Locate the cell with the specified text and output its (x, y) center coordinate. 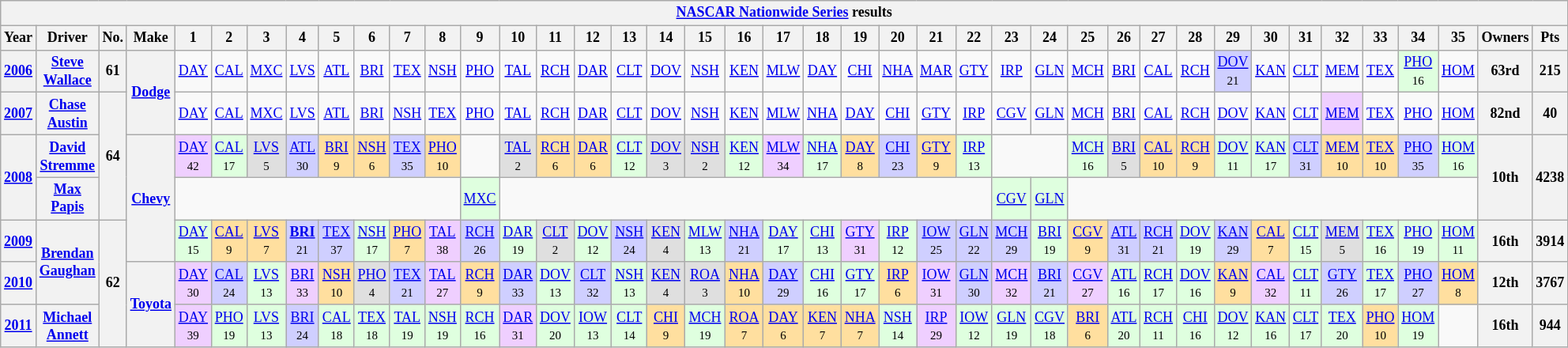
63rd (1505, 71)
BRI6 (1087, 326)
TEX16 (1380, 241)
26 (1124, 38)
TAL19 (408, 326)
27 (1159, 38)
NSH2 (705, 156)
29 (1233, 38)
MCH29 (1012, 241)
11 (556, 38)
Steve Wallace (67, 71)
15 (705, 38)
BRI9 (337, 156)
KEN12 (744, 156)
215 (1551, 71)
22 (974, 38)
BRI5 (1124, 156)
NHA17 (823, 156)
DAY6 (782, 326)
MCH16 (1087, 156)
TEX18 (371, 326)
13 (629, 38)
NSH14 (898, 326)
10th (1505, 177)
DAY30 (193, 283)
NHA7 (860, 326)
DOV3 (666, 156)
Make (150, 38)
CLT32 (593, 283)
GLN30 (974, 283)
DAY29 (782, 283)
RCH16 (480, 326)
MLW13 (705, 241)
14 (666, 38)
DOV20 (556, 326)
ROA7 (744, 326)
CLT31 (1306, 156)
NHA10 (744, 283)
10 (518, 38)
HOM11 (1459, 241)
TAL27 (443, 283)
Toyota (150, 304)
KEN7 (823, 326)
CGV27 (1087, 283)
PHO16 (1418, 71)
CLT15 (1306, 241)
MCH19 (705, 326)
1 (193, 38)
PHO7 (408, 241)
NASCAR Nationwide Series results (784, 13)
7 (408, 38)
GTY31 (860, 241)
CLT2 (556, 241)
DAY8 (860, 156)
Chase Austin (67, 114)
Year (19, 38)
Pts (1551, 38)
TEX20 (1342, 326)
CLT17 (1306, 326)
CHI23 (898, 156)
9 (480, 38)
CAL9 (229, 241)
Brendan Gaughan (67, 263)
2011 (19, 326)
82nd (1505, 114)
DAR19 (518, 241)
2010 (19, 283)
LVS7 (266, 241)
DAY15 (193, 241)
RCH21 (1159, 241)
31 (1306, 38)
CAL18 (337, 326)
KAN29 (1233, 241)
RCH6 (556, 156)
34 (1418, 38)
62 (112, 283)
944 (1551, 326)
MAR (937, 71)
MEM10 (1342, 156)
CAL32 (1271, 283)
Michael Annett (67, 326)
40 (1551, 114)
CAL7 (1271, 241)
28 (1195, 38)
6 (371, 38)
PHO35 (1418, 156)
4 (303, 38)
NHA21 (744, 241)
TEX37 (337, 241)
IOW31 (937, 283)
NSH19 (443, 326)
2006 (19, 71)
Driver (67, 38)
Owners (1505, 38)
ATL30 (303, 156)
61 (112, 71)
MLW34 (782, 156)
IRP6 (898, 283)
RCH11 (1159, 326)
DOV16 (1195, 283)
IOW25 (937, 241)
ATL16 (1124, 283)
GLN22 (974, 241)
2 (229, 38)
GTY9 (937, 156)
KAN17 (1271, 156)
HOM19 (1418, 326)
CLT14 (629, 326)
TAL38 (443, 241)
IRP12 (898, 241)
12th (1505, 283)
CAL24 (229, 283)
20 (898, 38)
2009 (19, 241)
3767 (1551, 283)
25 (1087, 38)
CAL17 (229, 156)
DOV11 (1233, 156)
21 (937, 38)
5 (337, 38)
ROA3 (705, 283)
16 (744, 38)
RCH26 (480, 241)
No. (112, 38)
MCH32 (1012, 283)
4238 (1551, 177)
IRP29 (937, 326)
33 (1380, 38)
LVS5 (266, 156)
TAL2 (518, 156)
GTY26 (1342, 283)
IRP13 (974, 156)
64 (112, 157)
IOW13 (593, 326)
35 (1459, 38)
TEX10 (1380, 156)
GLN19 (1012, 326)
CHI13 (823, 241)
TEX21 (408, 283)
NSH24 (629, 241)
CGV9 (1087, 241)
ATL31 (1124, 241)
NSH10 (337, 283)
KAN16 (1271, 326)
DOV19 (1195, 241)
KAN9 (1233, 283)
TEX35 (408, 156)
RCH17 (1159, 283)
MEM5 (1342, 241)
DAY42 (193, 156)
Dodge (150, 92)
2007 (19, 114)
ATL20 (1124, 326)
DOV21 (1233, 71)
DAR31 (518, 326)
HOM16 (1459, 156)
3 (266, 38)
DAY39 (193, 326)
Max Papis (67, 199)
24 (1050, 38)
DOV13 (556, 283)
TEX17 (1380, 283)
23 (1012, 38)
DAR33 (518, 283)
30 (1271, 38)
NSH17 (371, 241)
BRI19 (1050, 241)
CGV18 (1050, 326)
DAY17 (782, 241)
DAR6 (593, 156)
17 (782, 38)
NSH13 (629, 283)
IOW12 (974, 326)
HOM8 (1459, 283)
PHO4 (371, 283)
Chevy (150, 198)
2008 (19, 177)
32 (1342, 38)
NSH6 (371, 156)
PHO27 (1418, 283)
18 (823, 38)
3914 (1551, 241)
GTY17 (860, 283)
19 (860, 38)
BRI33 (303, 283)
David Stremme (67, 156)
CHI9 (666, 326)
BRI24 (303, 326)
CLT12 (629, 156)
12 (593, 38)
CLT11 (1306, 283)
8 (443, 38)
CAL10 (1159, 156)
